Identify which cell holds the provided text, then report its (X, Y) central coordinate. 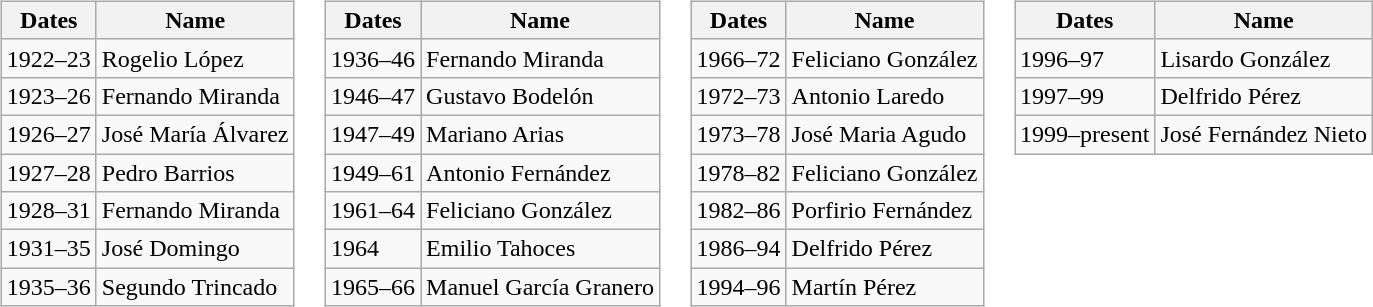
José María Álvarez (195, 134)
1928–31 (48, 211)
1965–66 (372, 287)
Emilio Tahoces (540, 249)
1931–35 (48, 249)
1947–49 (372, 134)
1935–36 (48, 287)
1923–26 (48, 96)
1964 (372, 249)
Antonio Fernández (540, 173)
Antonio Laredo (884, 96)
Pedro Barrios (195, 173)
1982–86 (738, 211)
Gustavo Bodelón (540, 96)
Manuel García Granero (540, 287)
1972–73 (738, 96)
Porfirio Fernández (884, 211)
1922–23 (48, 58)
1999–present (1085, 134)
José Maria Agudo (884, 134)
1927–28 (48, 173)
1926–27 (48, 134)
Lisardo González (1264, 58)
Segundo Trincado (195, 287)
José Domingo (195, 249)
Rogelio López (195, 58)
1961–64 (372, 211)
1966–72 (738, 58)
1978–82 (738, 173)
José Fernández Nieto (1264, 134)
Mariano Arias (540, 134)
1997–99 (1085, 96)
1946–47 (372, 96)
1986–94 (738, 249)
1936–46 (372, 58)
1949–61 (372, 173)
Martín Pérez (884, 287)
1994–96 (738, 287)
1996–97 (1085, 58)
1973–78 (738, 134)
